Capture the cell that displays the provided text and extract its (x, y) central coordinate. 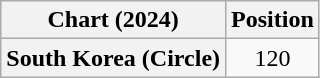
Chart (2024) (114, 20)
Position (273, 20)
South Korea (Circle) (114, 58)
120 (273, 58)
